Capture the cell that displays the provided text and extract its [x, y] central coordinate. 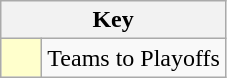
Key [114, 20]
Teams to Playoffs [134, 58]
